Pinpoint the cell where the given text exists, returning its [x, y] midpoint coordinate. 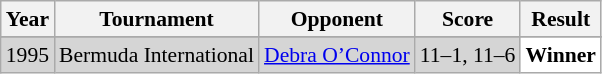
Opponent [337, 19]
Tournament [156, 19]
1995 [28, 55]
Result [560, 19]
Debra O’Connor [337, 55]
Winner [560, 55]
11–1, 11–6 [468, 55]
Bermuda International [156, 55]
Year [28, 19]
Score [468, 19]
